Return [X, Y] of the center of cell containing provided text 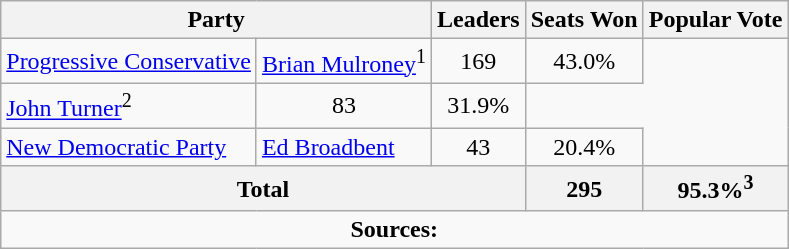
169 [478, 62]
43 [478, 147]
Popular Vote [716, 20]
New Democratic Party [129, 147]
Seats Won [584, 20]
31.9% [478, 106]
83 [344, 106]
Total [263, 188]
Ed Broadbent [344, 147]
Progressive Conservative [129, 62]
Leaders [478, 20]
95.3%3 [716, 188]
John Turner2 [129, 106]
Sources: [394, 230]
295 [584, 188]
43.0% [584, 62]
20.4% [584, 147]
Party [216, 20]
Brian Mulroney1 [344, 62]
